Extract the [x, y] coordinate from the center of the cell holding the provided text.  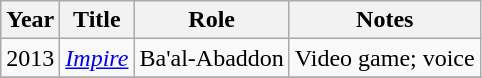
Notes [384, 20]
Title [97, 20]
Year [30, 20]
Impire [97, 58]
2013 [30, 58]
Ba'al-Abaddon [212, 58]
Video game; voice [384, 58]
Role [212, 20]
